Extract the [X, Y] coordinate from the center of the cell holding the provided text.  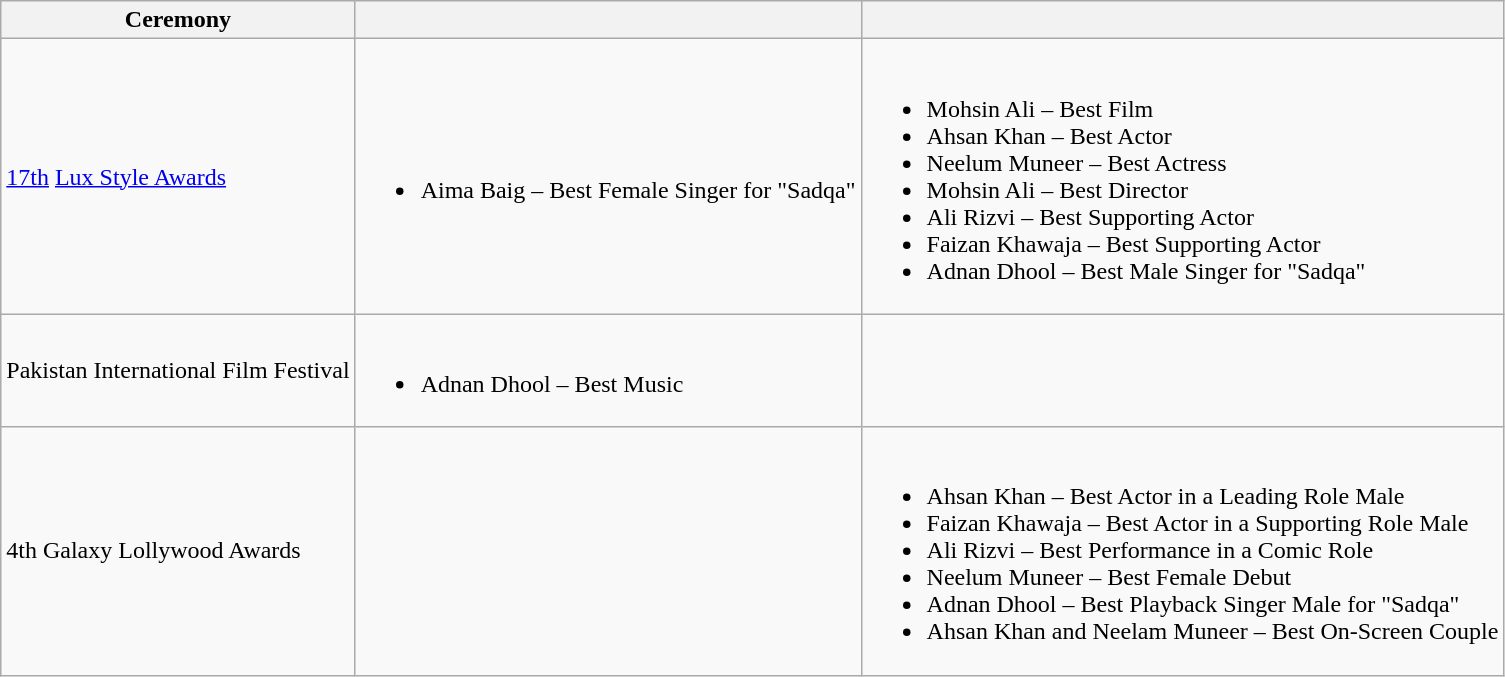
Aima Baig – Best Female Singer for "Sadqa" [608, 176]
Pakistan International Film Festival [178, 370]
Adnan Dhool – Best Music [608, 370]
4th Galaxy Lollywood Awards [178, 551]
Ceremony [178, 20]
17th Lux Style Awards [178, 176]
